Capture the cell that displays the provided text and extract its (x, y) central coordinate. 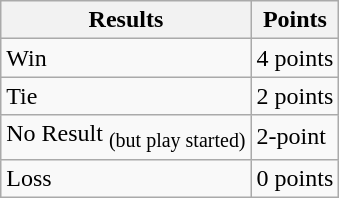
4 points (295, 58)
Tie (126, 96)
Points (295, 20)
0 points (295, 178)
Results (126, 20)
2 points (295, 96)
2-point (295, 137)
Win (126, 58)
Loss (126, 178)
No Result (but play started) (126, 137)
